Find where the given text appears and provide that cell's center as [X, Y] coordinate. 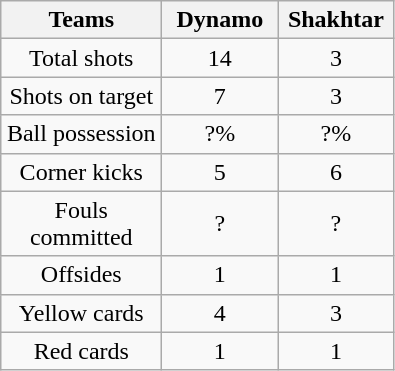
Shots on target [82, 96]
Teams [82, 20]
6 [336, 172]
Ball possession [82, 134]
4 [220, 313]
Fouls committed [82, 224]
Corner kicks [82, 172]
Total shots [82, 58]
Shakhtar [336, 20]
Dynamo [220, 20]
14 [220, 58]
Red cards [82, 351]
Offsides [82, 275]
5 [220, 172]
Yellow cards [82, 313]
7 [220, 96]
